Locate the cell with the specified text and output its [X, Y] center coordinate. 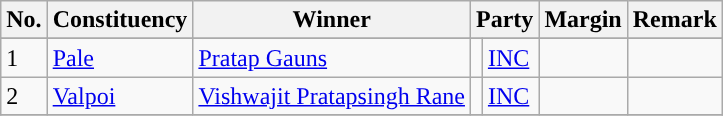
Party [504, 20]
2 [24, 96]
Vishwajit Pratapsingh Rane [332, 96]
Winner [332, 20]
Margin [583, 20]
Remark [674, 20]
Valpoi [120, 96]
Constituency [120, 20]
Pale [120, 58]
Pratap Gauns [332, 58]
No. [24, 20]
1 [24, 58]
